Find where the given text appears and provide that cell's center as (x, y) coordinate. 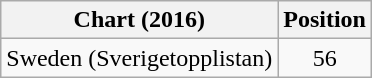
Position (325, 20)
Sweden (Sverigetopplistan) (140, 58)
56 (325, 58)
Chart (2016) (140, 20)
